Determine the (x, y) coordinate at the center of the cell enclosing the given text.  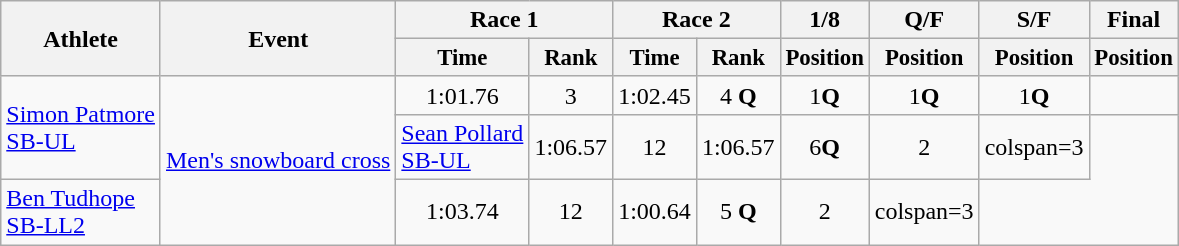
6Q (824, 146)
5 Q (738, 212)
Race 2 (696, 20)
Event (278, 39)
1:00.64 (655, 212)
Ben Tudhope SB-LL2 (81, 212)
S/F (1034, 20)
Final (1134, 20)
4 Q (738, 95)
Athlete (81, 39)
1:02.45 (655, 95)
Sean Pollard SB-UL (462, 146)
1/8 (824, 20)
Simon Patmore SB-UL (81, 128)
Q/F (924, 20)
1:01.76 (462, 95)
Men's snowboard cross (278, 160)
1:03.74 (462, 212)
3 (571, 95)
Race 1 (504, 20)
